Extract the [X, Y] coordinate from the center of the cell holding the provided text.  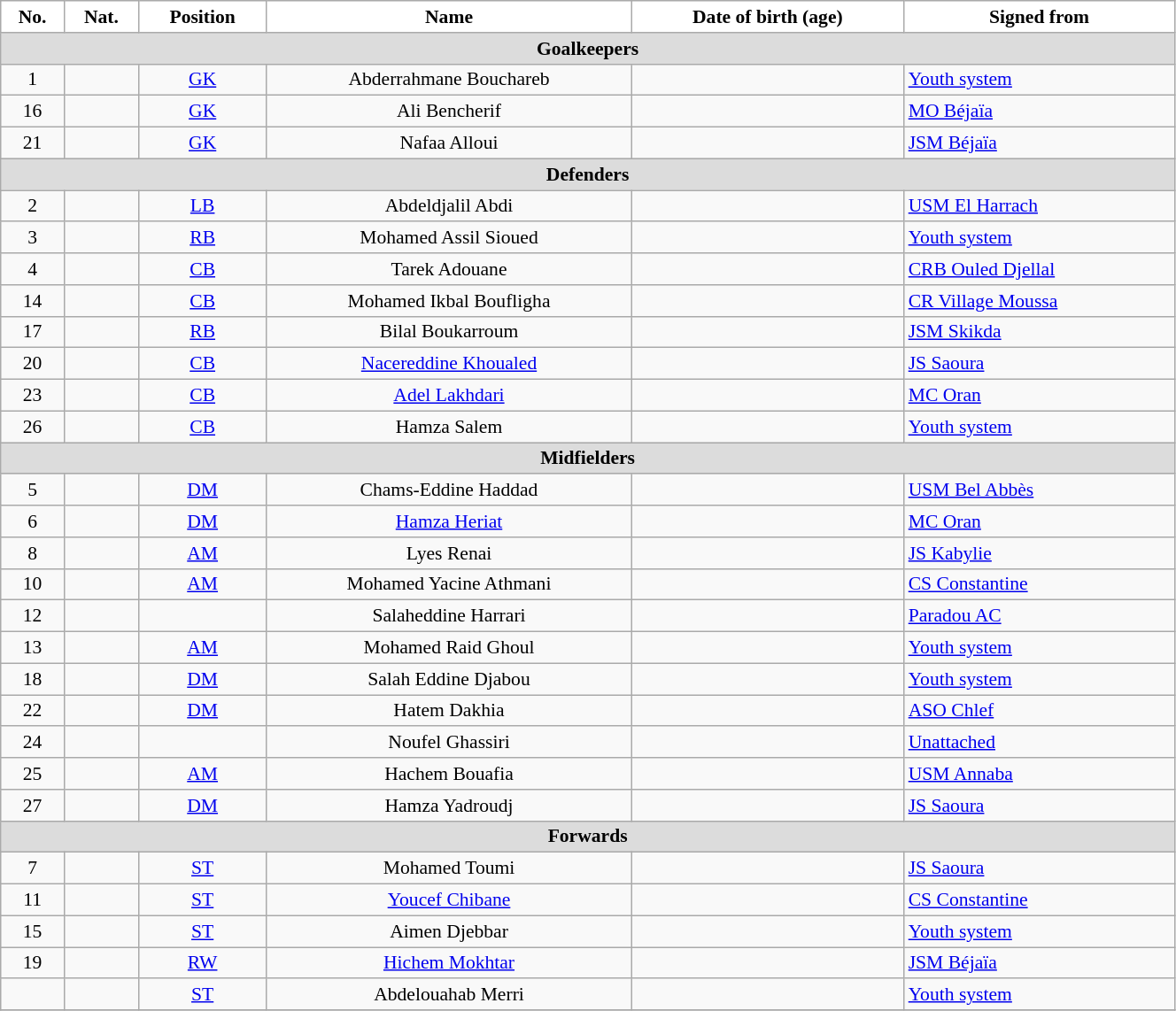
12 [33, 616]
24 [33, 743]
Mohamed Toumi [449, 868]
Hachem Bouafia [449, 774]
Hatem Dakhia [449, 711]
Adel Lakhdari [449, 396]
1 [33, 80]
Abdelouahab Merri [449, 995]
Salah Eddine Djabou [449, 679]
Mohamed Ikbal Boufligha [449, 301]
17 [33, 332]
16 [33, 112]
USM Annaba [1040, 774]
7 [33, 868]
Nat. [101, 17]
Name [449, 17]
Mohamed Assil Sioued [449, 238]
Lyes Renai [449, 553]
23 [33, 396]
25 [33, 774]
ASO Chlef [1040, 711]
3 [33, 238]
21 [33, 143]
Date of birth (age) [768, 17]
4 [33, 269]
Hamza Salem [449, 427]
14 [33, 301]
Abderrahmane Bouchareb [449, 80]
11 [33, 900]
JSM Skikda [1040, 332]
JS Kabylie [1040, 553]
15 [33, 931]
Hamza Heriat [449, 521]
Bilal Boukarroum [449, 332]
Mohamed Yacine Athmani [449, 584]
Defenders [588, 174]
RW [202, 963]
Aimen Djebbar [449, 931]
10 [33, 584]
Midfielders [588, 459]
Salaheddine Harrari [449, 616]
Goalkeepers [588, 49]
Mohamed Raid Ghoul [449, 648]
USM Bel Abbès [1040, 490]
20 [33, 364]
Chams-Eddine Haddad [449, 490]
Paradou AC [1040, 616]
Noufel Ghassiri [449, 743]
Position [202, 17]
Abdeldjalil Abdi [449, 206]
22 [33, 711]
8 [33, 553]
LB [202, 206]
19 [33, 963]
2 [33, 206]
MO Béjaïa [1040, 112]
USM El Harrach [1040, 206]
Nafaa Alloui [449, 143]
Ali Bencherif [449, 112]
13 [33, 648]
27 [33, 806]
Youcef Chibane [449, 900]
Unattached [1040, 743]
Tarek Adouane [449, 269]
6 [33, 521]
Nacereddine Khoualed [449, 364]
Forwards [588, 837]
CRB Ouled Djellal [1040, 269]
26 [33, 427]
Hamza Yadroudj [449, 806]
5 [33, 490]
CR Village Moussa [1040, 301]
Signed from [1040, 17]
18 [33, 679]
Hichem Mokhtar [449, 963]
No. [33, 17]
